Locate the cell with the specified text and output its [X, Y] center coordinate. 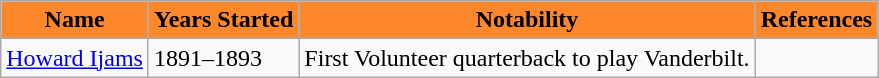
First Volunteer quarterback to play Vanderbilt. [527, 58]
1891–1893 [223, 58]
Name [75, 20]
Years Started [223, 20]
Notability [527, 20]
References [816, 20]
Howard Ijams [75, 58]
